Detect which cell encompasses the target text, then output its [X, Y] center coordinate. 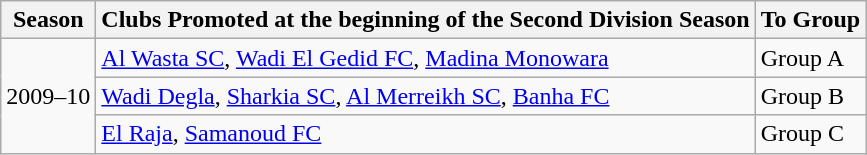
El Raja, Samanoud FC [426, 134]
To Group [810, 20]
Clubs Promoted at the beginning of the Second Division Season [426, 20]
Wadi Degla, Sharkia SC, Al Merreikh SC, Banha FC [426, 96]
Group A [810, 58]
Season [48, 20]
Group C [810, 134]
2009–10 [48, 96]
Group B [810, 96]
Al Wasta SC, Wadi El Gedid FC, Madina Monowara [426, 58]
